Pinpoint the cell where the given text exists, returning its [X, Y] midpoint coordinate. 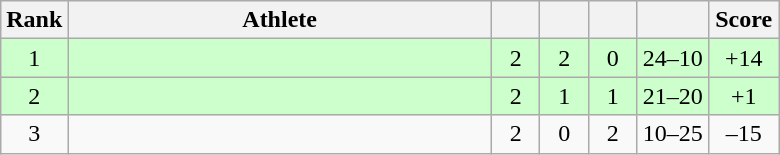
Rank [34, 20]
24–10 [672, 58]
3 [34, 134]
21–20 [672, 96]
Athlete [280, 20]
10–25 [672, 134]
+1 [744, 96]
Score [744, 20]
–15 [744, 134]
+14 [744, 58]
